Provide the (X, Y) coordinate of the cell's center where the given text is located.  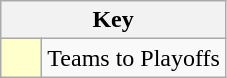
Teams to Playoffs (134, 58)
Key (114, 20)
